Return the (x, y) coordinate for the center point of the cell that contains the specified text.  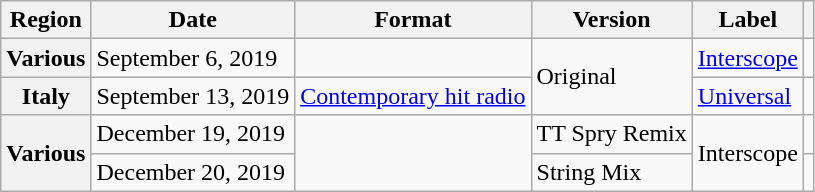
Format (413, 20)
Contemporary hit radio (413, 96)
Version (612, 20)
Italy (46, 96)
Original (612, 77)
Universal (748, 96)
September 6, 2019 (193, 58)
Region (46, 20)
String Mix (612, 172)
September 13, 2019 (193, 96)
December 19, 2019 (193, 134)
Date (193, 20)
Label (748, 20)
December 20, 2019 (193, 172)
TT Spry Remix (612, 134)
